Search for the cell housing the specified text and yield its [X, Y] center coordinate. 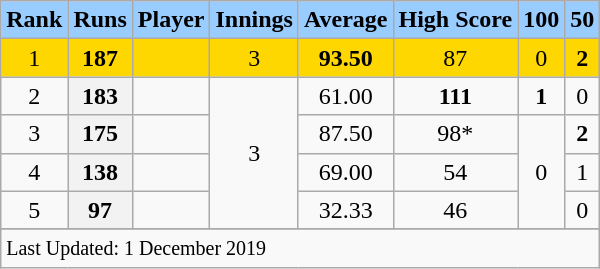
32.33 [346, 210]
Last Updated: 1 December 2019 [300, 248]
5 [34, 210]
61.00 [346, 96]
138 [100, 172]
Rank [34, 20]
100 [542, 20]
High Score [456, 20]
Runs [100, 20]
54 [456, 172]
97 [100, 210]
175 [100, 134]
87 [456, 58]
93.50 [346, 58]
4 [34, 172]
183 [100, 96]
Average [346, 20]
98* [456, 134]
187 [100, 58]
87.50 [346, 134]
46 [456, 210]
50 [582, 20]
111 [456, 96]
Innings [254, 20]
69.00 [346, 172]
Player [171, 20]
